From the cell containing the given text, extract its center point as [x, y] coordinate. 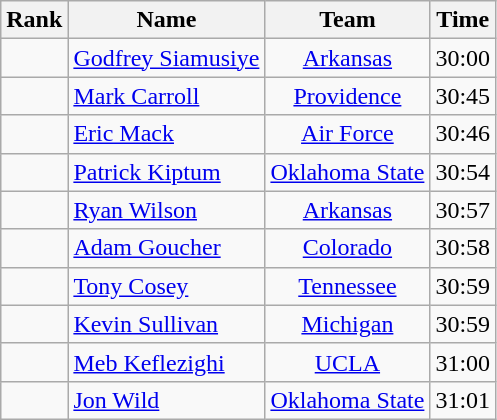
Air Force [348, 134]
Eric Mack [166, 134]
Tony Cosey [166, 286]
30:57 [463, 210]
Ryan Wilson [166, 210]
Colorado [348, 248]
30:00 [463, 58]
Patrick Kiptum [166, 172]
30:58 [463, 248]
Adam Goucher [166, 248]
31:01 [463, 400]
Rank [34, 20]
Jon Wild [166, 400]
Michigan [348, 324]
30:46 [463, 134]
Tennessee [348, 286]
Team [348, 20]
Time [463, 20]
Godfrey Siamusiye [166, 58]
30:45 [463, 96]
31:00 [463, 362]
Kevin Sullivan [166, 324]
Meb Keflezighi [166, 362]
UCLA [348, 362]
30:54 [463, 172]
Name [166, 20]
Providence [348, 96]
Mark Carroll [166, 96]
